Find where the given text appears and provide that cell's center as (x, y) coordinate. 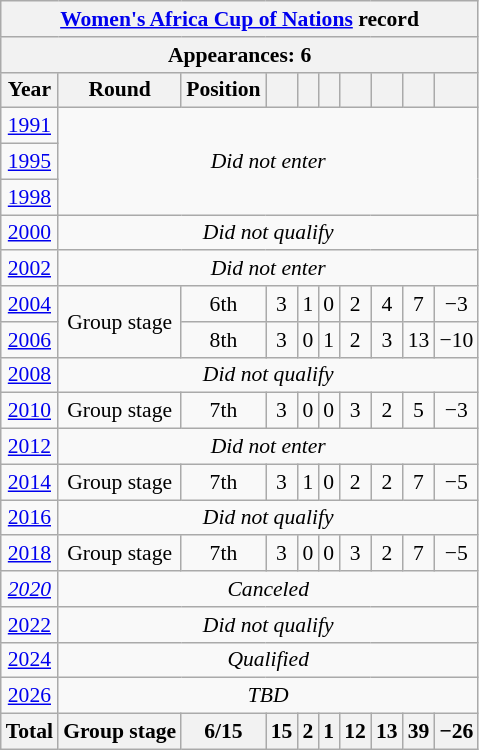
6th (223, 304)
Total (30, 732)
2008 (30, 375)
2020 (30, 589)
Round (120, 90)
TBD (268, 696)
2018 (30, 554)
2026 (30, 696)
Women's Africa Cup of Nations record (240, 19)
−10 (456, 340)
−26 (456, 732)
5 (419, 411)
Position (223, 90)
12 (355, 732)
39 (419, 732)
Year (30, 90)
Qualified (268, 660)
2022 (30, 625)
4 (387, 304)
Canceled (268, 589)
1995 (30, 162)
2002 (30, 269)
8th (223, 340)
2010 (30, 411)
2024 (30, 660)
2006 (30, 340)
2016 (30, 518)
2004 (30, 304)
2012 (30, 447)
2014 (30, 482)
2000 (30, 233)
6/15 (223, 732)
15 (282, 732)
Appearances: 6 (240, 55)
1991 (30, 126)
1998 (30, 197)
